Find where the given text appears and provide that cell's center as (x, y) coordinate. 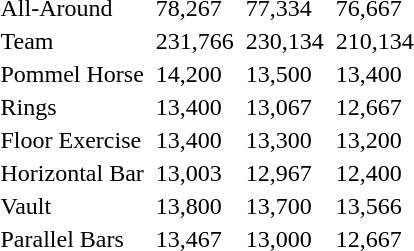
14,200 (194, 74)
13,067 (284, 107)
13,800 (194, 206)
13,300 (284, 140)
230,134 (284, 41)
13,700 (284, 206)
13,003 (194, 173)
231,766 (194, 41)
12,967 (284, 173)
13,500 (284, 74)
